Extract the (x, y) coordinate from the center of the cell holding the provided text.  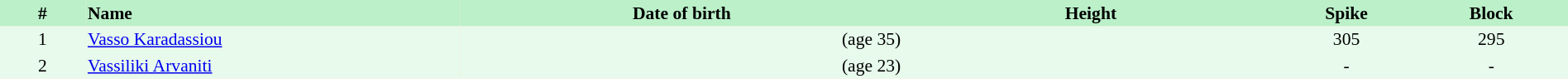
295 (1491, 40)
2 (43, 66)
(age 35) (681, 40)
Vasso Karadassiou (273, 40)
Name (273, 13)
305 (1346, 40)
Block (1491, 13)
Height (1090, 13)
Vassiliki Arvaniti (273, 66)
(age 23) (681, 66)
Date of birth (681, 13)
Spike (1346, 13)
1 (43, 40)
# (43, 13)
